Search for the cell housing the specified text and yield its [x, y] center coordinate. 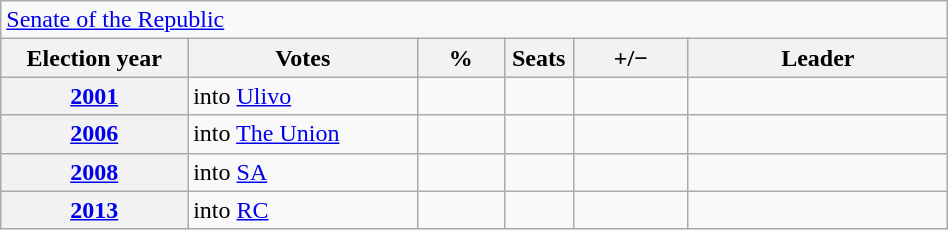
Seats [538, 58]
+/− [630, 58]
Leader [818, 58]
Election year [94, 58]
into SA [303, 172]
2006 [94, 134]
2001 [94, 96]
into The Union [303, 134]
into Ulivo [303, 96]
% [461, 58]
into RC [303, 210]
2008 [94, 172]
Senate of the Republic [474, 20]
2013 [94, 210]
Votes [303, 58]
